From the cell containing the given text, extract its center point as [x, y] coordinate. 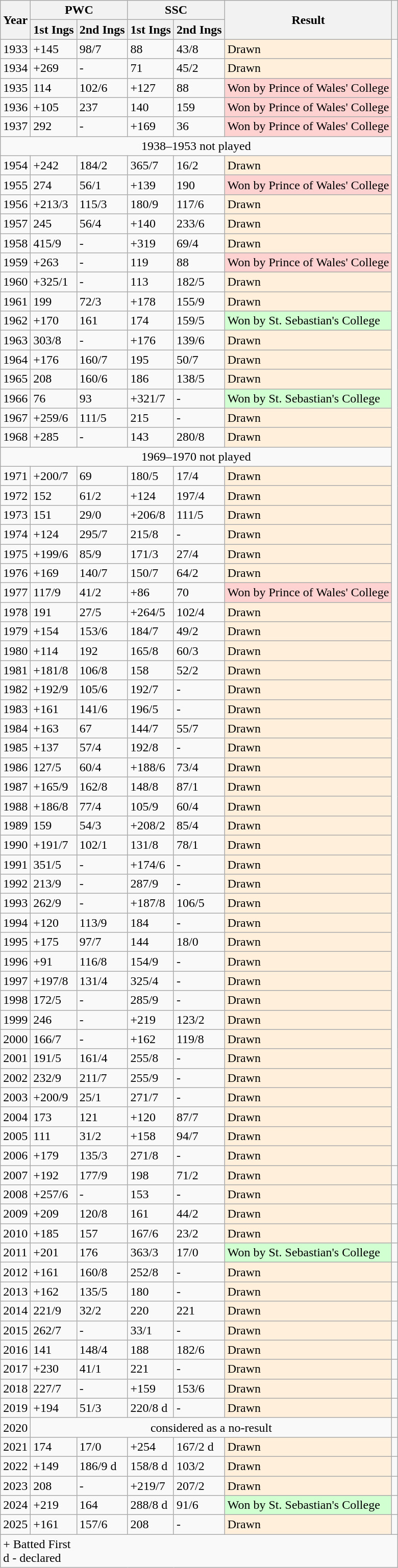
139/6 [199, 340]
162/8 [102, 787]
2003 [15, 1097]
271/7 [151, 1097]
73/4 [199, 767]
2017 [15, 1369]
1966 [15, 398]
52/2 [199, 670]
325/4 [151, 981]
+185 [54, 1233]
56/1 [102, 185]
215/8 [151, 534]
255/9 [151, 1078]
56/4 [102, 223]
+140 [151, 223]
158 [151, 670]
180/5 [151, 476]
2009 [15, 1214]
27/4 [199, 553]
1990 [15, 845]
186/9 d [102, 1466]
76 [54, 398]
182/6 [199, 1350]
1959 [15, 263]
220/8 d [151, 1408]
+259/6 [54, 418]
196/5 [151, 709]
1983 [15, 709]
192 [102, 651]
97/7 [102, 942]
188 [151, 1350]
154/9 [151, 962]
195 [151, 360]
17/4 [199, 476]
+201 [54, 1253]
16/2 [199, 165]
+149 [54, 1466]
271/8 [151, 1155]
+285 [54, 437]
1989 [15, 825]
157 [102, 1233]
+192 [54, 1175]
2006 [15, 1155]
+154 [54, 631]
191/5 [54, 1058]
43/8 [199, 49]
+242 [54, 165]
98/7 [102, 49]
127/5 [54, 767]
2022 [15, 1466]
295/7 [102, 534]
1960 [15, 282]
245 [54, 223]
1992 [15, 884]
173 [54, 1117]
120/8 [102, 1214]
1994 [15, 923]
1957 [15, 223]
1978 [15, 612]
1969–1970 not played [196, 457]
167/6 [151, 1233]
119/8 [199, 1039]
167/2 d [199, 1447]
363/3 [151, 1253]
252/8 [151, 1272]
1935 [15, 88]
160/6 [102, 379]
111 [54, 1136]
+230 [54, 1369]
215 [151, 418]
135/5 [102, 1292]
2005 [15, 1136]
182/5 [199, 282]
1964 [15, 360]
262/7 [54, 1330]
+137 [54, 748]
2000 [15, 1039]
131/8 [151, 845]
1995 [15, 942]
184 [151, 923]
+105 [54, 107]
2010 [15, 1233]
186 [151, 379]
180 [151, 1292]
45/2 [199, 68]
36 [199, 127]
1956 [15, 204]
54/3 [102, 825]
1961 [15, 301]
+139 [151, 185]
232/9 [54, 1078]
considered as a no-result [211, 1427]
113/9 [102, 923]
211/7 [102, 1078]
184/7 [151, 631]
138/5 [199, 379]
+209 [54, 1214]
1934 [15, 68]
69/4 [199, 243]
93 [102, 398]
274 [54, 185]
117/9 [54, 593]
+191/7 [54, 845]
160/7 [102, 360]
115/3 [102, 204]
255/8 [151, 1058]
157/6 [102, 1525]
102/1 [102, 845]
1958 [15, 243]
23/2 [199, 1233]
2023 [15, 1486]
1938–1953 not played [196, 146]
Year [15, 20]
113 [151, 282]
1976 [15, 573]
Result [308, 20]
+219/7 [151, 1486]
190 [199, 185]
+86 [151, 593]
SSC [176, 10]
2002 [15, 1078]
+192/9 [54, 690]
31/2 [102, 1136]
165/8 [151, 651]
2018 [15, 1388]
141 [54, 1350]
1985 [15, 748]
+165/9 [54, 787]
151 [54, 515]
51/3 [102, 1408]
+163 [54, 728]
1967 [15, 418]
106/5 [199, 903]
33/1 [151, 1330]
2015 [15, 1330]
303/8 [54, 340]
+325/1 [54, 282]
1962 [15, 321]
+187/8 [151, 903]
1972 [15, 495]
72/3 [102, 301]
+174/6 [151, 865]
70 [199, 593]
2004 [15, 1117]
71 [151, 68]
77/4 [102, 806]
1933 [15, 49]
+91 [54, 962]
78/1 [199, 845]
116/8 [102, 962]
199 [54, 301]
+257/6 [54, 1195]
2021 [15, 1447]
+254 [151, 1447]
121 [102, 1117]
192/8 [151, 748]
221/9 [54, 1311]
+186/8 [54, 806]
+269 [54, 68]
69 [102, 476]
288/8 d [151, 1505]
+263 [54, 263]
153 [151, 1195]
PWC [79, 10]
155/9 [199, 301]
+175 [54, 942]
61/2 [102, 495]
2011 [15, 1253]
285/9 [151, 1000]
+264/5 [151, 612]
1982 [15, 690]
1974 [15, 534]
1980 [15, 651]
184/2 [102, 165]
25/1 [102, 1097]
2020 [15, 1427]
91/6 [199, 1505]
246 [54, 1020]
55/7 [199, 728]
1965 [15, 379]
1977 [15, 593]
60/3 [199, 651]
227/7 [54, 1388]
171/3 [151, 553]
1973 [15, 515]
44/2 [199, 1214]
233/6 [199, 223]
87/7 [199, 1117]
+ Batted Firstd - declared [199, 1551]
+145 [54, 49]
1968 [15, 437]
1984 [15, 728]
164 [102, 1505]
+208/2 [151, 825]
1991 [15, 865]
41/2 [102, 593]
148/8 [151, 787]
1971 [15, 476]
144 [151, 942]
220 [151, 1311]
+178 [151, 301]
1975 [15, 553]
415/9 [54, 243]
1999 [15, 1020]
197/4 [199, 495]
+127 [151, 88]
106/8 [102, 670]
1997 [15, 981]
+114 [54, 651]
105/9 [151, 806]
152 [54, 495]
29/0 [102, 515]
1937 [15, 127]
2001 [15, 1058]
87/1 [199, 787]
123/2 [199, 1020]
117/6 [199, 204]
64/2 [199, 573]
1987 [15, 787]
1954 [15, 165]
1981 [15, 670]
191 [54, 612]
103/2 [199, 1466]
180/9 [151, 204]
1963 [15, 340]
2025 [15, 1525]
50/7 [199, 360]
+319 [151, 243]
+194 [54, 1408]
49/2 [199, 631]
2012 [15, 1272]
2019 [15, 1408]
1988 [15, 806]
+158 [151, 1136]
192/7 [151, 690]
1936 [15, 107]
172/5 [54, 1000]
292 [54, 127]
287/9 [151, 884]
160/8 [102, 1272]
161/4 [102, 1058]
27/5 [102, 612]
207/2 [199, 1486]
144/7 [151, 728]
237 [102, 107]
18/0 [199, 942]
+188/6 [151, 767]
41/1 [102, 1369]
365/7 [151, 165]
1993 [15, 903]
2024 [15, 1505]
2014 [15, 1311]
85/9 [102, 553]
+199/6 [54, 553]
94/7 [199, 1136]
159/5 [199, 321]
351/5 [54, 865]
262/9 [54, 903]
143 [151, 437]
2008 [15, 1195]
176 [102, 1253]
213/9 [54, 884]
+213/3 [54, 204]
2007 [15, 1175]
2016 [15, 1350]
1955 [15, 185]
67 [102, 728]
+197/8 [54, 981]
141/6 [102, 709]
140 [151, 107]
140/7 [102, 573]
280/8 [199, 437]
198 [151, 1175]
32/2 [102, 1311]
+200/7 [54, 476]
102/6 [102, 88]
+159 [151, 1388]
148/4 [102, 1350]
166/7 [54, 1039]
71/2 [199, 1175]
+179 [54, 1155]
158/8 d [151, 1466]
135/3 [102, 1155]
2013 [15, 1292]
102/4 [199, 612]
1998 [15, 1000]
+321/7 [151, 398]
131/4 [102, 981]
+200/9 [54, 1097]
1979 [15, 631]
177/9 [102, 1175]
+170 [54, 321]
119 [151, 263]
150/7 [151, 573]
1986 [15, 767]
+181/8 [54, 670]
+206/8 [151, 515]
114 [54, 88]
85/4 [199, 825]
57/4 [102, 748]
105/6 [102, 690]
1996 [15, 962]
